Output the [X, Y] coordinate of the center of the cell containing the given text.  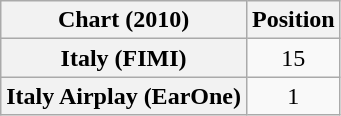
15 [293, 58]
1 [293, 96]
Italy (FIMI) [124, 58]
Italy Airplay (EarOne) [124, 96]
Position [293, 20]
Chart (2010) [124, 20]
